Return [X, Y] of the center of cell containing provided text 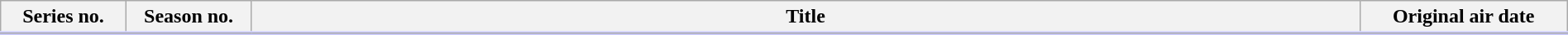
Season no. [189, 17]
Title [806, 17]
Original air date [1464, 17]
Series no. [64, 17]
